For the text-containing cell, return its midpoint in [X, Y] coordinate format. 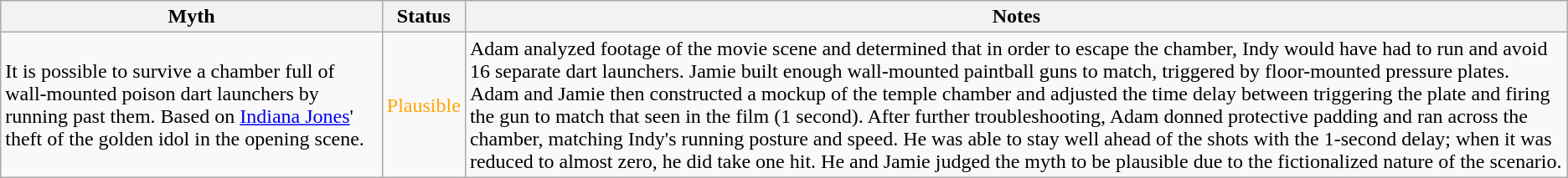
Myth [192, 17]
Plausible [424, 105]
Status [424, 17]
Notes [1016, 17]
